Detect which cell encompasses the target text, then output its (X, Y) center coordinate. 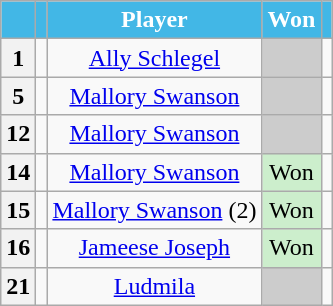
5 (18, 96)
Ludmila (154, 286)
16 (18, 248)
15 (18, 210)
21 (18, 286)
Jameese Joseph (154, 248)
Mallory Swanson (2) (154, 210)
Player (154, 20)
14 (18, 172)
12 (18, 134)
Ally Schlegel (154, 58)
1 (18, 58)
